Find where the given text appears and provide that cell's center as [X, Y] coordinate. 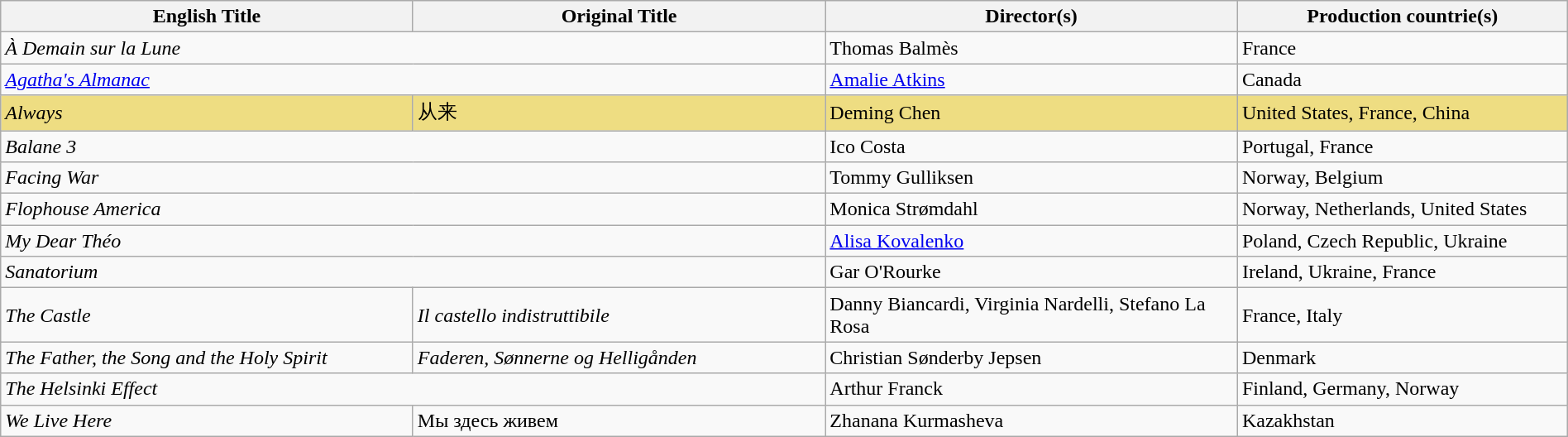
Agatha's Almanac [414, 79]
Original Title [619, 17]
Tommy Gulliksen [1032, 178]
Portugal, France [1403, 146]
Christian Sønderby Jepsen [1032, 358]
Director(s) [1032, 17]
Monica Strømdahl [1032, 209]
We Live Here [207, 420]
Facing War [414, 178]
Ico Costa [1032, 146]
Amalie Atkins [1032, 79]
Norway, Netherlands, United States [1403, 209]
Arthur Franck [1032, 389]
My Dear Théo [414, 241]
Thomas Balmès [1032, 48]
Мы здесь живем [619, 420]
À Demain sur la Lune [414, 48]
Finland, Germany, Norway [1403, 389]
从来 [619, 113]
English Title [207, 17]
Kazakhstan [1403, 420]
France [1403, 48]
United States, France, China [1403, 113]
Gar O'Rourke [1032, 272]
Poland, Czech Republic, Ukraine [1403, 241]
Zhanana Kurmasheva [1032, 420]
The Castle [207, 315]
Denmark [1403, 358]
Always [207, 113]
Il castello indistruttibile [619, 315]
France, Italy [1403, 315]
Alisa Kovalenko [1032, 241]
Flophouse America [414, 209]
Deming Chen [1032, 113]
Danny Biancardi, Virginia Nardelli, Stefano La Rosa [1032, 315]
Sanatorium [414, 272]
Ireland, Ukraine, France [1403, 272]
Canada [1403, 79]
Norway, Belgium [1403, 178]
Balane 3 [414, 146]
Production countrie(s) [1403, 17]
The Helsinki Effect [414, 389]
Faderen, Sønnerne og Helligånden [619, 358]
The Father, the Song and the Holy Spirit [207, 358]
